Search for the cell housing the specified text and yield its (X, Y) center coordinate. 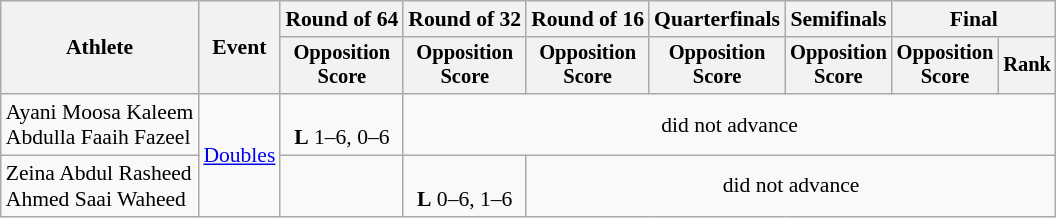
Rank (1027, 66)
Round of 64 (342, 19)
Semifinals (838, 19)
Round of 16 (588, 19)
Doubles (239, 155)
L 1–6, 0–6 (342, 124)
Quarterfinals (717, 19)
Athlete (100, 48)
Ayani Moosa KaleemAbdulla Faaih Fazeel (100, 124)
Round of 32 (464, 19)
Final (974, 19)
Zeina Abdul RasheedAhmed Saai Waheed (100, 186)
Event (239, 48)
L 0–6, 1–6 (464, 186)
